Search for the cell housing the specified text and yield its (x, y) center coordinate. 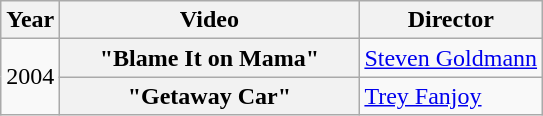
Trey Fanjoy (451, 96)
"Blame It on Mama" (210, 58)
Director (451, 20)
Steven Goldmann (451, 58)
Video (210, 20)
2004 (30, 77)
"Getaway Car" (210, 96)
Year (30, 20)
